Pinpoint the cell where the given text exists, returning its (X, Y) midpoint coordinate. 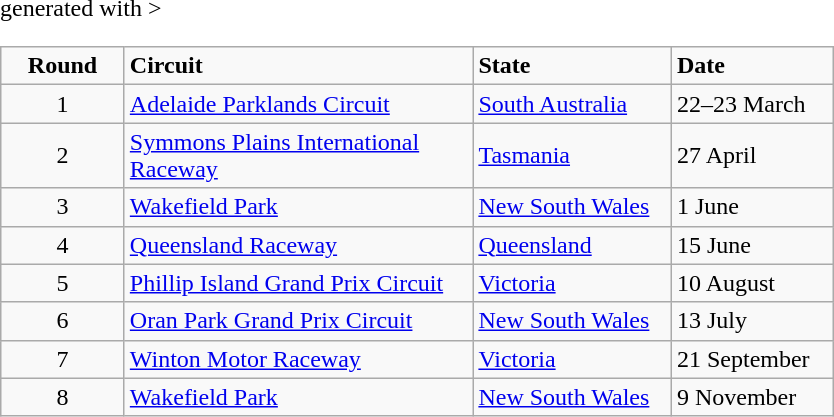
2 (63, 156)
10 August (752, 283)
3 (63, 207)
15 June (752, 245)
27 April (752, 156)
8 (63, 397)
Symmons Plains International Raceway (298, 156)
1 (63, 104)
Round (63, 66)
Queensland Raceway (298, 245)
Adelaide Parklands Circuit (298, 104)
Queensland (572, 245)
Winton Motor Raceway (298, 359)
Phillip Island Grand Prix Circuit (298, 283)
13 July (752, 321)
7 (63, 359)
9 November (752, 397)
Circuit (298, 66)
Date (752, 66)
State (572, 66)
Tasmania (572, 156)
South Australia (572, 104)
4 (63, 245)
5 (63, 283)
21 September (752, 359)
22–23 March (752, 104)
6 (63, 321)
1 June (752, 207)
Oran Park Grand Prix Circuit (298, 321)
